Pinpoint the cell where the given text exists, returning its [x, y] midpoint coordinate. 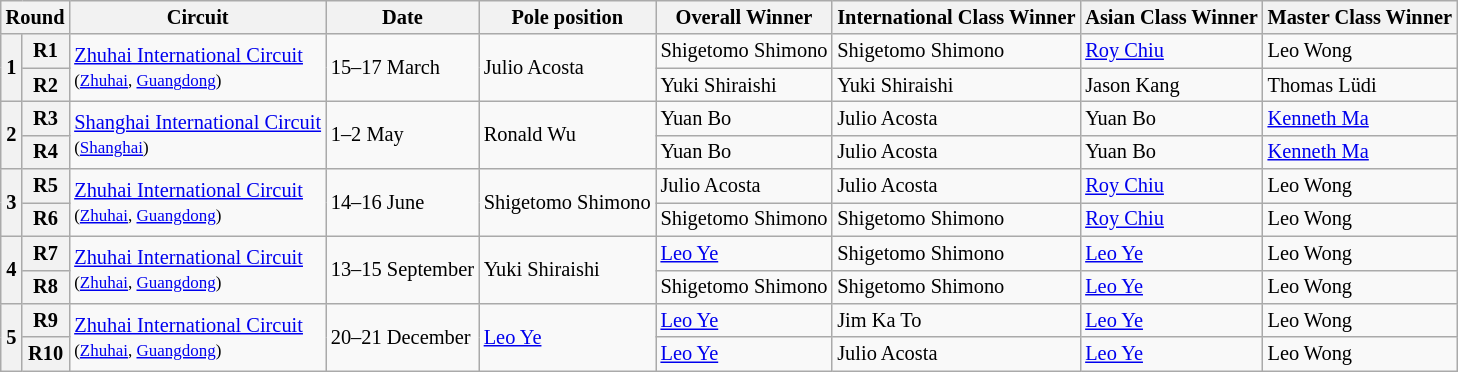
1–2 May [402, 134]
Circuit [198, 17]
Shanghai International Circuit(Shanghai) [198, 134]
R7 [46, 253]
5 [12, 336]
14–16 June [402, 202]
R4 [46, 152]
13–15 September [402, 270]
R9 [46, 320]
20–21 December [402, 336]
Pole position [568, 17]
Round [36, 17]
Ronald Wu [568, 134]
R1 [46, 51]
15–17 March [402, 68]
Jim Ka To [956, 320]
R8 [46, 287]
R5 [46, 186]
R6 [46, 219]
3 [12, 202]
R3 [46, 118]
R10 [46, 354]
Overall Winner [744, 17]
Date [402, 17]
2 [12, 134]
1 [12, 68]
International Class Winner [956, 17]
Master Class Winner [1360, 17]
Jason Kang [1171, 85]
4 [12, 270]
R2 [46, 85]
Thomas Lüdi [1360, 85]
Asian Class Winner [1171, 17]
